Output the (X, Y) coordinate of the center of the cell containing the given text.  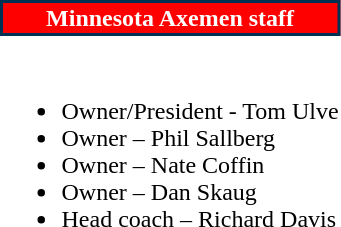
Minnesota Axemen staff (170, 18)
